Pinpoint the cell where the given text exists, returning its [x, y] midpoint coordinate. 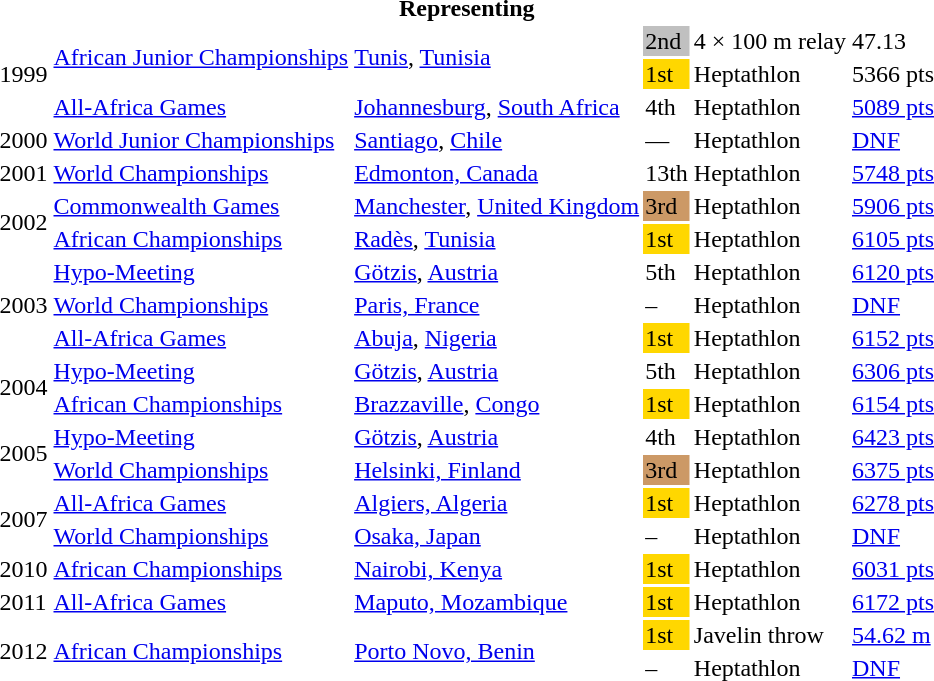
2nd [667, 41]
4 × 100 m relay [770, 41]
Nairobi, Kenya [497, 569]
Radès, Tunisia [497, 239]
Manchester, United Kingdom [497, 206]
Tunis, Tunisia [497, 58]
Brazzaville, Congo [497, 404]
Paris, France [497, 305]
World Junior Championships [201, 140]
Osaka, Japan [497, 536]
Edmonton, Canada [497, 173]
Johannesburg, South Africa [497, 107]
Commonwealth Games [201, 206]
Maputo, Mozambique [497, 602]
Helsinki, Finland [497, 470]
13th [667, 173]
Algiers, Algeria [497, 503]
Javelin throw [770, 635]
Abuja, Nigeria [497, 338]
African Junior Championships [201, 58]
Santiago, Chile [497, 140]
— [667, 140]
